Provide the [x, y] coordinate of the cell's center where the given text is located.  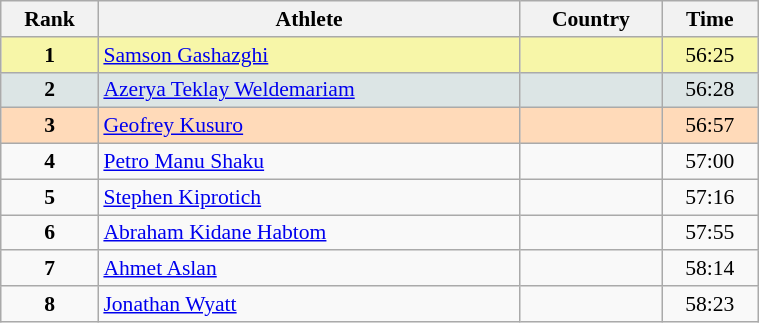
58:14 [710, 269]
5 [50, 197]
Abraham Kidane Habtom [309, 233]
57:16 [710, 197]
Athlete [309, 19]
8 [50, 304]
Samson Gashazghi [309, 55]
57:55 [710, 233]
2 [50, 90]
Azerya Teklay Weldemariam [309, 90]
Petro Manu Shaku [309, 162]
Rank [50, 19]
7 [50, 269]
3 [50, 126]
Ahmet Aslan [309, 269]
56:57 [710, 126]
57:00 [710, 162]
1 [50, 55]
56:25 [710, 55]
Country [591, 19]
Stephen Kiprotich [309, 197]
56:28 [710, 90]
6 [50, 233]
Jonathan Wyatt [309, 304]
Time [710, 19]
4 [50, 162]
58:23 [710, 304]
Geofrey Kusuro [309, 126]
